Provide the (X, Y) coordinate of the cell's center where the given text is located.  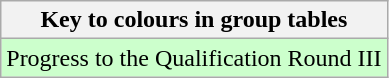
Key to colours in group tables (194, 20)
Progress to the Qualification Round III (194, 58)
